For the text-containing cell, return its midpoint in (X, Y) coordinate format. 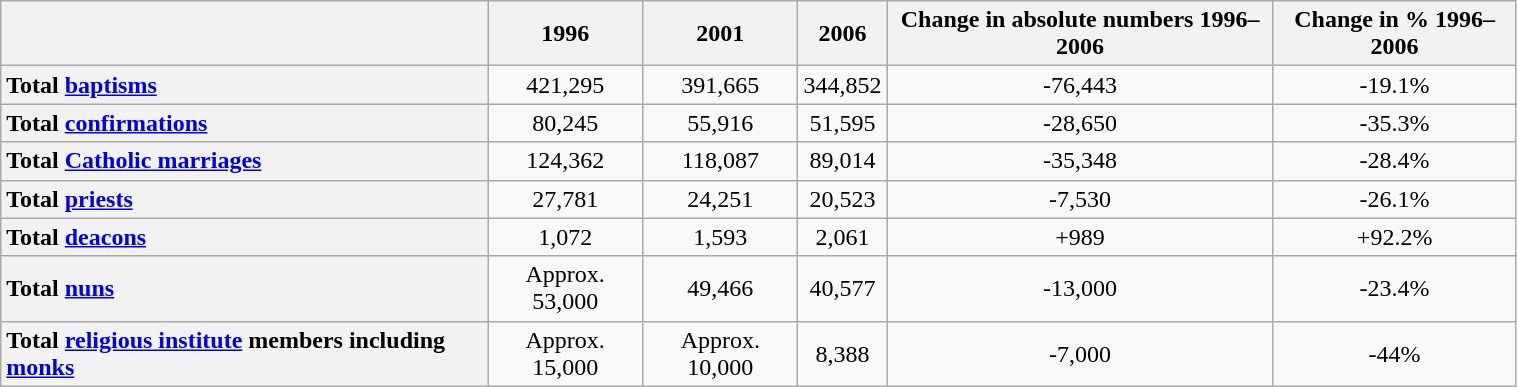
2,061 (842, 237)
+989 (1080, 237)
-7,000 (1080, 354)
-26.1% (1394, 199)
89,014 (842, 161)
-28.4% (1394, 161)
124,362 (566, 161)
-44% (1394, 354)
40,577 (842, 288)
Total confirmations (244, 123)
55,916 (720, 123)
20,523 (842, 199)
Change in % 1996–2006 (1394, 34)
2006 (842, 34)
2001 (720, 34)
Total Catholic marriages (244, 161)
118,087 (720, 161)
Total nuns (244, 288)
344,852 (842, 85)
-19.1% (1394, 85)
-35,348 (1080, 161)
Total deacons (244, 237)
1,593 (720, 237)
Total priests (244, 199)
Change in absolute numbers 1996–2006 (1080, 34)
1,072 (566, 237)
Approx. 53,000 (566, 288)
-7,530 (1080, 199)
421,295 (566, 85)
51,595 (842, 123)
Approx. 10,000 (720, 354)
-76,443 (1080, 85)
Total baptisms (244, 85)
391,665 (720, 85)
-23.4% (1394, 288)
-35.3% (1394, 123)
1996 (566, 34)
+92.2% (1394, 237)
-28,650 (1080, 123)
Total religious institute members including monks (244, 354)
49,466 (720, 288)
-13,000 (1080, 288)
27,781 (566, 199)
24,251 (720, 199)
Approx. 15,000 (566, 354)
80,245 (566, 123)
8,388 (842, 354)
